Identify which cell holds the provided text, then report its (X, Y) central coordinate. 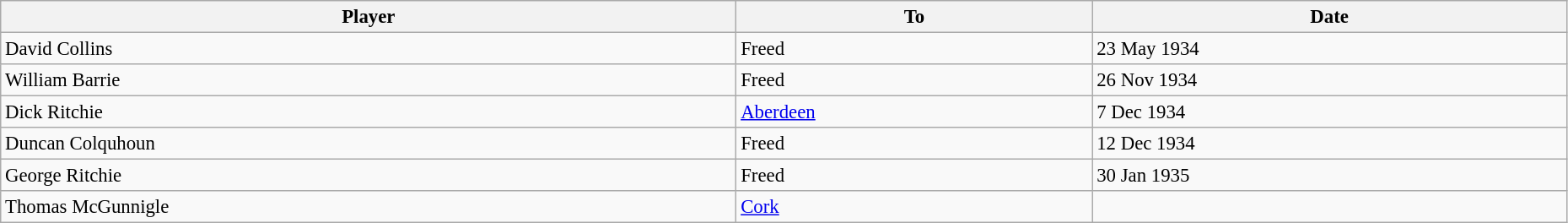
David Collins (369, 49)
7 Dec 1934 (1329, 112)
Cork (914, 207)
23 May 1934 (1329, 49)
Date (1329, 17)
26 Nov 1934 (1329, 80)
30 Jan 1935 (1329, 176)
Thomas McGunnigle (369, 207)
Dick Ritchie (369, 112)
12 Dec 1934 (1329, 144)
To (914, 17)
William Barrie (369, 80)
Duncan Colquhoun (369, 144)
George Ritchie (369, 176)
Aberdeen (914, 112)
Player (369, 17)
